Pinpoint the cell where the given text exists, returning its [x, y] midpoint coordinate. 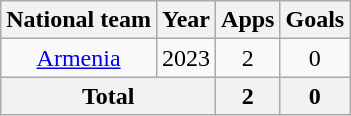
Apps [248, 20]
Armenia [79, 58]
National team [79, 20]
Total [108, 96]
Year [186, 20]
Goals [315, 20]
2023 [186, 58]
